Provide the [x, y] coordinate of the cell's center where the given text is located.  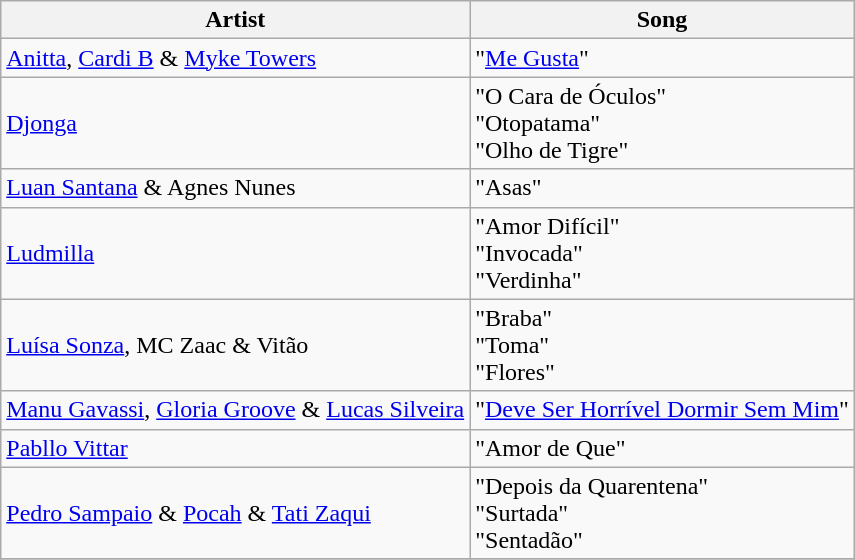
Djonga [236, 123]
"Amor Difícil""Invocada""Verdinha" [662, 253]
Luan Santana & Agnes Nunes [236, 188]
"Depois da Quarentena""Surtada""Sentadão" [662, 513]
Song [662, 20]
"Amor de Que" [662, 448]
"Braba""Toma""Flores" [662, 345]
"Deve Ser Horrível Dormir Sem Mim" [662, 410]
Luísa Sonza, MC Zaac & Vitão [236, 345]
Ludmilla [236, 253]
Anitta, Cardi B & Myke Towers [236, 58]
Pabllo Vittar [236, 448]
Artist [236, 20]
"Me Gusta" [662, 58]
"O Cara de Óculos""Otopatama""Olho de Tigre" [662, 123]
Manu Gavassi, Gloria Groove & Lucas Silveira [236, 410]
Pedro Sampaio & Pocah & Tati Zaqui [236, 513]
"Asas" [662, 188]
